Detect which cell encompasses the target text, then output its [X, Y] center coordinate. 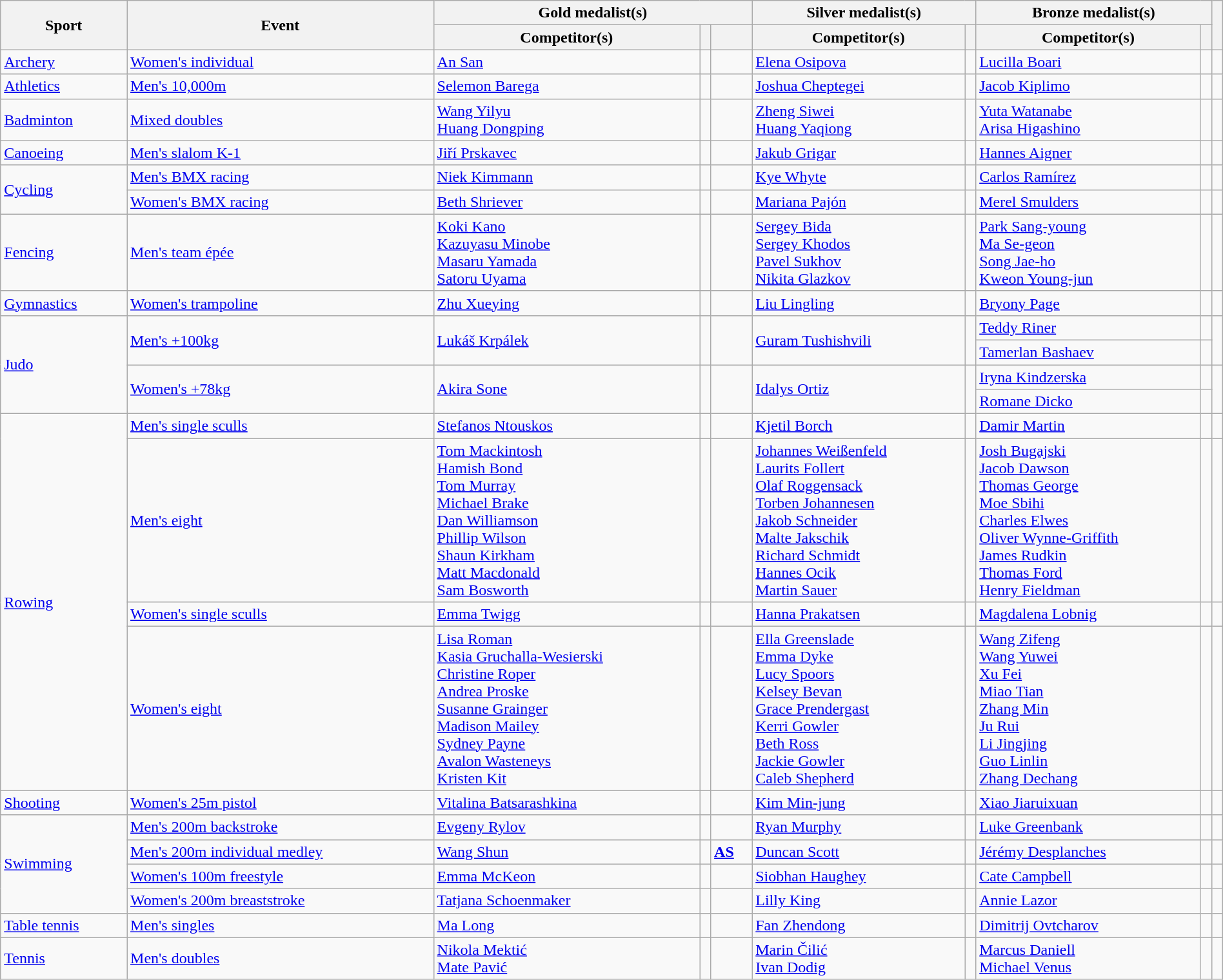
Athletics [64, 86]
Lilly King [859, 901]
Mixed doubles [281, 120]
Women's BMX racing [281, 202]
Lisa Roman Kasia Gruchalla-Wesierski Christine Roper Andrea Proske Susanne Grainger Madison Mailey Sydney Payne Avalon Wasteneys Kristen Kit [566, 709]
Magdalena Lobnig [1088, 614]
Tamerlan Bashaev [1088, 352]
Iryna Kindzerska [1088, 377]
Archery [64, 62]
Gold medalist(s) [593, 13]
Ella Greenslade Emma DykeLucy Spoors Kelsey BevanGrace Prendergast Kerri Gowler Beth Ross Jackie Gowler Caleb Shepherd [859, 709]
Women's individual [281, 62]
Joshua Cheptegei [859, 86]
Men's 10,000m [281, 86]
Hannes Aigner [1088, 153]
Mariana Pajón [859, 202]
Luke Greenbank [1088, 827]
Cycling [64, 190]
Annie Lazor [1088, 901]
Beth Shriever [566, 202]
Jacob Kiplimo [1088, 86]
Emma Twigg [566, 614]
Bryony Page [1088, 303]
Jiří Prskavec [566, 153]
Evgeny Rylov [566, 827]
Zhu Xueying [566, 303]
Men's +100kg [281, 340]
Lukáš Krpálek [566, 340]
Marcus DaniellMichael Venus [1088, 958]
Xiao Jiaruixuan [1088, 803]
Women's trampoline [281, 303]
Merel Smulders [1088, 202]
Men's single sculls [281, 426]
Hanna Prakatsen [859, 614]
Akira Sone [566, 389]
Tatjana Schoenmaker [566, 901]
Men's 200m individual medley [281, 852]
Jakub Grigar [859, 153]
Canoeing [64, 153]
Tennis [64, 958]
Teddy Riner [1088, 328]
Ryan Murphy [859, 827]
Elena Osipova [859, 62]
AS [731, 852]
Damir Martin [1088, 426]
Women's 25m pistol [281, 803]
Men's slalom K-1 [281, 153]
Men's BMX racing [281, 177]
Table tennis [64, 925]
Men's 200m backstroke [281, 827]
Marin ČilićIvan Dodig [859, 958]
Rowing [64, 602]
Sport [64, 25]
Romane Dicko [1088, 402]
Vitalina Batsarashkina [566, 803]
Wang Shun [566, 852]
Kim Min-jung [859, 803]
Jérémy Desplanches [1088, 852]
Kye Whyte [859, 177]
Judo [64, 364]
Johannes WeißenfeldLaurits FollertOlaf RoggensackTorben JohannesenJakob SchneiderMalte JakschikRichard SchmidtHannes OcikMartin Sauer [859, 520]
Tom MackintoshHamish BondTom MurrayMichael BrakeDan WilliamsonPhillip WilsonShaun KirkhamMatt MacdonaldSam Bosworth [566, 520]
Josh BugajskiJacob DawsonThomas GeorgeMoe SbihiCharles ElwesOliver Wynne-GriffithJames RudkinThomas FordHenry Fieldman [1088, 520]
Men's eight [281, 520]
Niek Kimmann [566, 177]
Lucilla Boari [1088, 62]
Bronze medalist(s) [1094, 13]
Women's +78kg [281, 389]
Liu Lingling [859, 303]
Badminton [64, 120]
Men's team épée [281, 253]
Koki KanoKazuyasu MinobeMasaru YamadaSatoru Uyama [566, 253]
Sergey BidaSergey KhodosPavel SukhovNikita Glazkov [859, 253]
Gymnastics [64, 303]
Silver medalist(s) [864, 13]
Swimming [64, 864]
Women's single sculls [281, 614]
An San [566, 62]
Wang Zifeng Wang Yuwei Xu Fei Miao Tian Zhang Min Ju Rui Li Jingjing Guo Linlin Zhang Dechang [1088, 709]
Duncan Scott [859, 852]
Emma McKeon [566, 876]
Zheng SiweiHuang Yaqiong [859, 120]
Ma Long [566, 925]
Kjetil Borch [859, 426]
Men's doubles [281, 958]
Fencing [64, 253]
Nikola MektićMate Pavić [566, 958]
Men's singles [281, 925]
Dimitrij Ovtcharov [1088, 925]
Siobhan Haughey [859, 876]
Shooting [64, 803]
Women's 200m breaststroke [281, 901]
Yuta WatanabeArisa Higashino [1088, 120]
Park Sang-youngMa Se-geonSong Jae-hoKweon Young-jun [1088, 253]
Wang YilyuHuang Dongping [566, 120]
Women's eight [281, 709]
Selemon Barega [566, 86]
Guram Tushishvili [859, 340]
Idalys Ortiz [859, 389]
Cate Campbell [1088, 876]
Stefanos Ntouskos [566, 426]
Carlos Ramírez [1088, 177]
Fan Zhendong [859, 925]
Women's 100m freestyle [281, 876]
Event [281, 25]
